Scan for the cell matching the given text and deliver its (X, Y) coordinate at center. 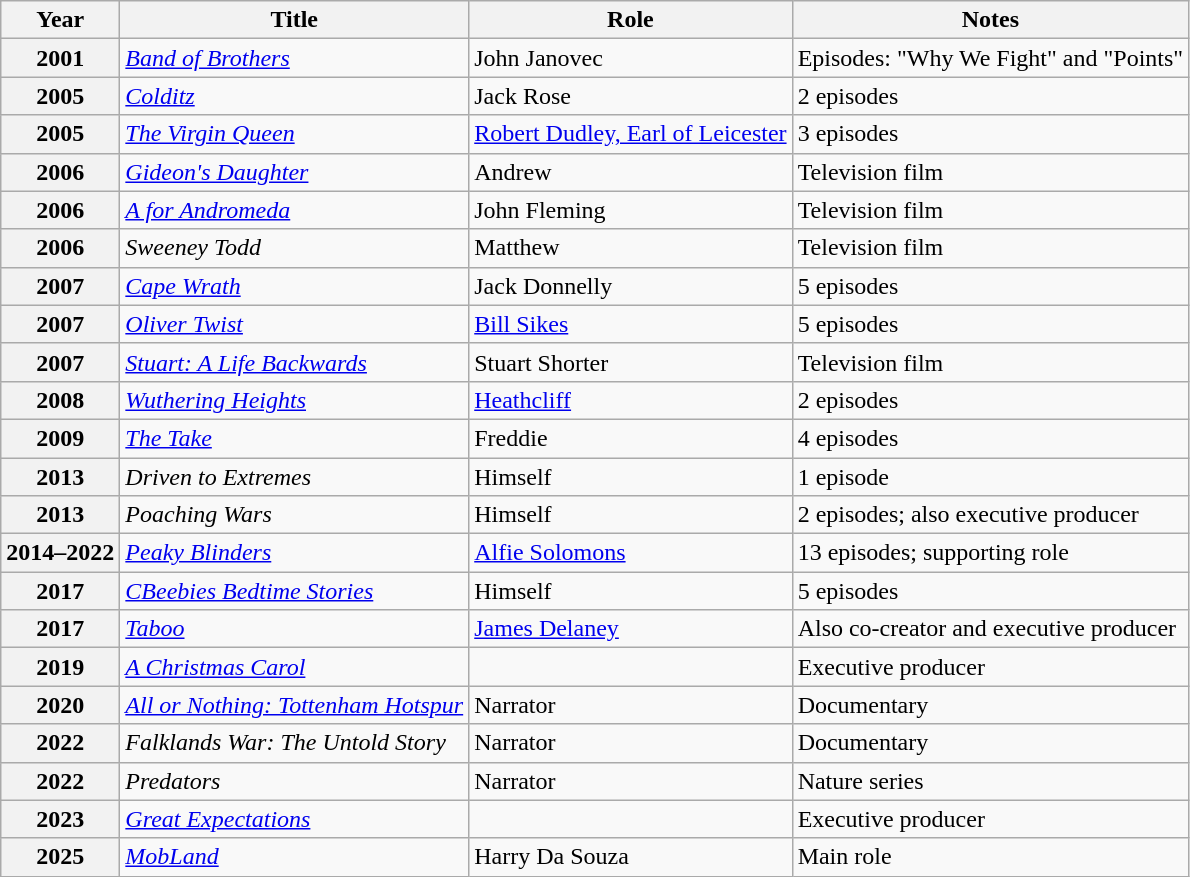
All or Nothing: Tottenham Hotspur (294, 705)
2001 (60, 58)
Sweeney Todd (294, 248)
John Janovec (630, 58)
Oliver Twist (294, 324)
3 episodes (990, 134)
Jack Rose (630, 96)
Also co-creator and executive producer (990, 629)
Heathcliff (630, 400)
2 episodes; also executive producer (990, 515)
Gideon's Daughter (294, 172)
Band of Brothers (294, 58)
13 episodes; supporting role (990, 553)
Robert Dudley, Earl of Leicester (630, 134)
2025 (60, 857)
Driven to Extremes (294, 477)
A for Andromeda (294, 210)
Colditz (294, 96)
Falklands War: The Untold Story (294, 743)
4 episodes (990, 438)
2020 (60, 705)
Taboo (294, 629)
2014–2022 (60, 553)
Stuart: A Life Backwards (294, 362)
Peaky Blinders (294, 553)
The Take (294, 438)
James Delaney (630, 629)
The Virgin Queen (294, 134)
CBeebies Bedtime Stories (294, 591)
Harry Da Souza (630, 857)
Title (294, 20)
Cape Wrath (294, 286)
Alfie Solomons (630, 553)
Predators (294, 781)
Episodes: "Why We Fight" and "Points" (990, 58)
Stuart Shorter (630, 362)
John Fleming (630, 210)
MobLand (294, 857)
Wuthering Heights (294, 400)
Matthew (630, 248)
Jack Donnelly (630, 286)
Notes (990, 20)
Poaching Wars (294, 515)
Freddie (630, 438)
2009 (60, 438)
Role (630, 20)
Great Expectations (294, 819)
2008 (60, 400)
Main role (990, 857)
2023 (60, 819)
Year (60, 20)
A Christmas Carol (294, 667)
Andrew (630, 172)
2019 (60, 667)
Nature series (990, 781)
Bill Sikes (630, 324)
1 episode (990, 477)
